Find where the given text appears and provide that cell's center as (X, Y) coordinate. 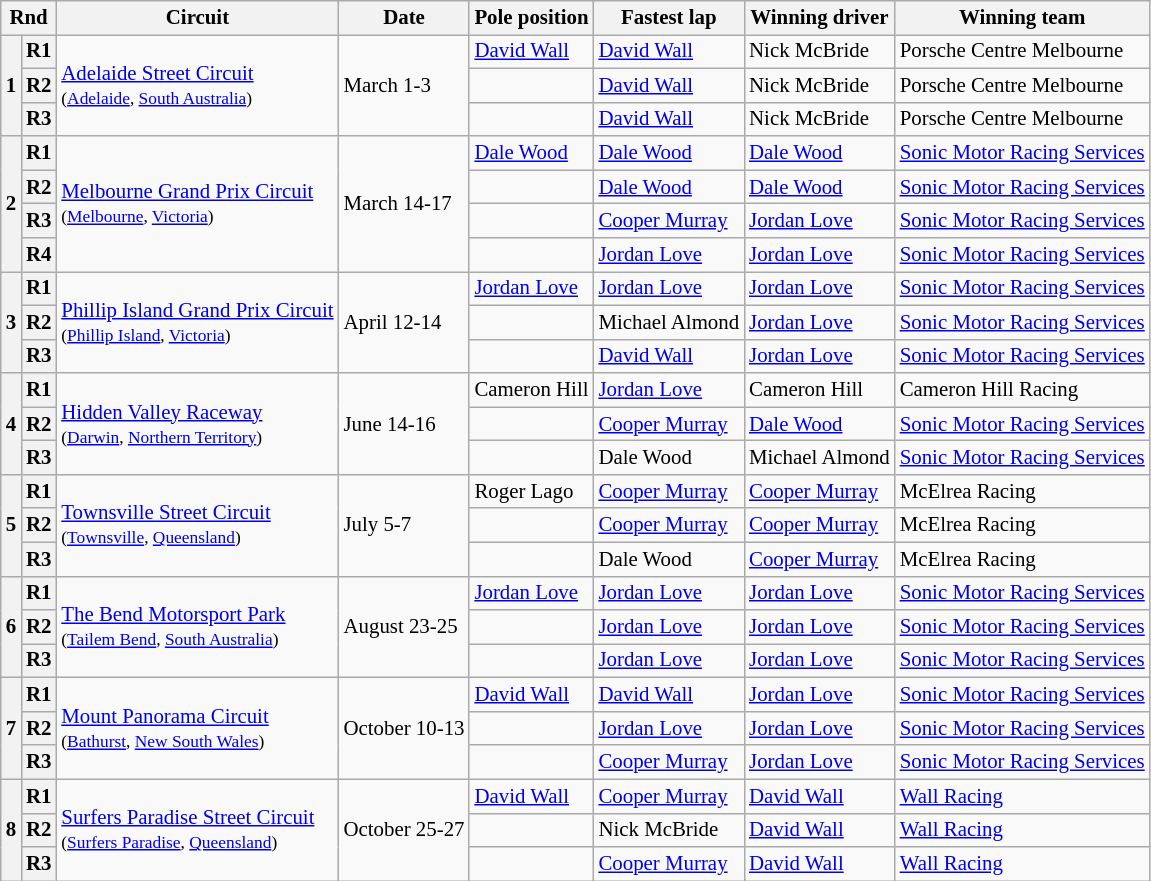
Melbourne Grand Prix Circuit(Melbourne, Victoria) (197, 204)
Phillip Island Grand Prix Circuit(Phillip Island, Victoria) (197, 322)
March 14-17 (404, 204)
3 (11, 322)
Rnd (29, 18)
Pole position (531, 18)
Hidden Valley Raceway(Darwin, Northern Territory) (197, 424)
October 25-27 (404, 830)
The Bend Motorsport Park(Tailem Bend, South Australia) (197, 627)
Adelaide Street Circuit(Adelaide, South Australia) (197, 85)
8 (11, 830)
August 23-25 (404, 627)
Roger Lago (531, 491)
March 1-3 (404, 85)
April 12-14 (404, 322)
Townsville Street Circuit(Townsville, Queensland) (197, 525)
1 (11, 85)
Date (404, 18)
October 10-13 (404, 729)
Fastest lap (668, 18)
6 (11, 627)
2 (11, 204)
Cameron Hill Racing (1022, 390)
7 (11, 729)
June 14-16 (404, 424)
4 (11, 424)
Mount Panorama Circuit(Bathurst, New South Wales) (197, 729)
Winning driver (820, 18)
Winning team (1022, 18)
Circuit (197, 18)
Surfers Paradise Street Circuit(Surfers Paradise, Queensland) (197, 830)
July 5-7 (404, 525)
5 (11, 525)
R4 (38, 255)
